For the text-containing cell, return its midpoint in [x, y] coordinate format. 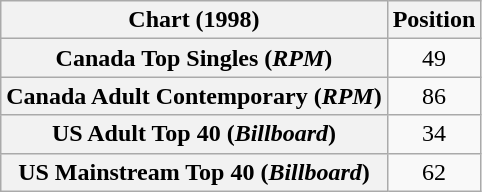
US Mainstream Top 40 (Billboard) [194, 172]
Canada Top Singles (RPM) [194, 58]
49 [434, 58]
Position [434, 20]
86 [434, 96]
62 [434, 172]
Canada Adult Contemporary (RPM) [194, 96]
US Adult Top 40 (Billboard) [194, 134]
Chart (1998) [194, 20]
34 [434, 134]
